Scan for the cell matching the given text and deliver its [X, Y] coordinate at center. 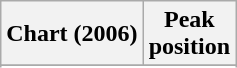
Chart (2006) [72, 34]
Peakposition [189, 34]
